Return the (x, y) coordinate for the center point of the cell that contains the specified text.  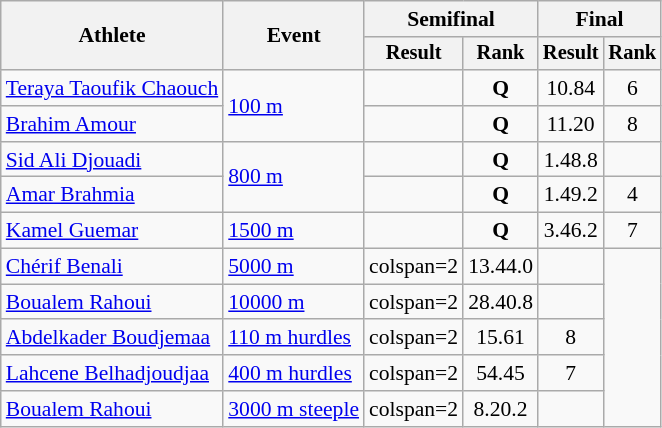
110 m hurdles (294, 338)
3.46.2 (571, 231)
Semifinal (451, 19)
Chérif Benali (112, 267)
800 m (294, 178)
Athlete (112, 36)
13.44.0 (500, 267)
Brahim Amour (112, 124)
10.84 (571, 88)
3000 m steeple (294, 409)
Teraya Taoufik Chaouch (112, 88)
1.49.2 (571, 195)
Sid Ali Djouadi (112, 160)
Final (600, 19)
1500 m (294, 231)
6 (633, 88)
4 (633, 195)
Amar Brahmia (112, 195)
Kamel Guemar (112, 231)
10000 m (294, 302)
Lahcene Belhadjoudjaa (112, 373)
15.61 (500, 338)
Abdelkader Boudjemaa (112, 338)
400 m hurdles (294, 373)
1.48.8 (571, 160)
54.45 (500, 373)
8.20.2 (500, 409)
28.40.8 (500, 302)
5000 m (294, 267)
Event (294, 36)
100 m (294, 106)
11.20 (571, 124)
